Return (X, Y) of the center of cell containing provided text 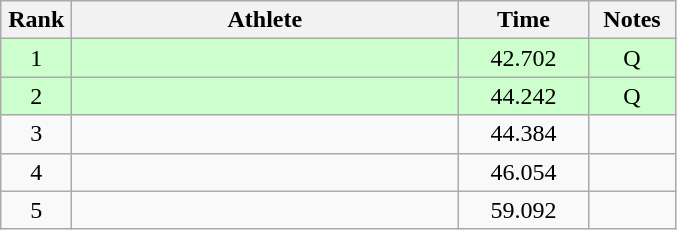
46.054 (524, 172)
5 (36, 210)
4 (36, 172)
42.702 (524, 58)
44.384 (524, 134)
Notes (632, 20)
59.092 (524, 210)
3 (36, 134)
Rank (36, 20)
Time (524, 20)
44.242 (524, 96)
2 (36, 96)
Athlete (265, 20)
1 (36, 58)
